Extract the [X, Y] coordinate from the center of the cell holding the provided text.  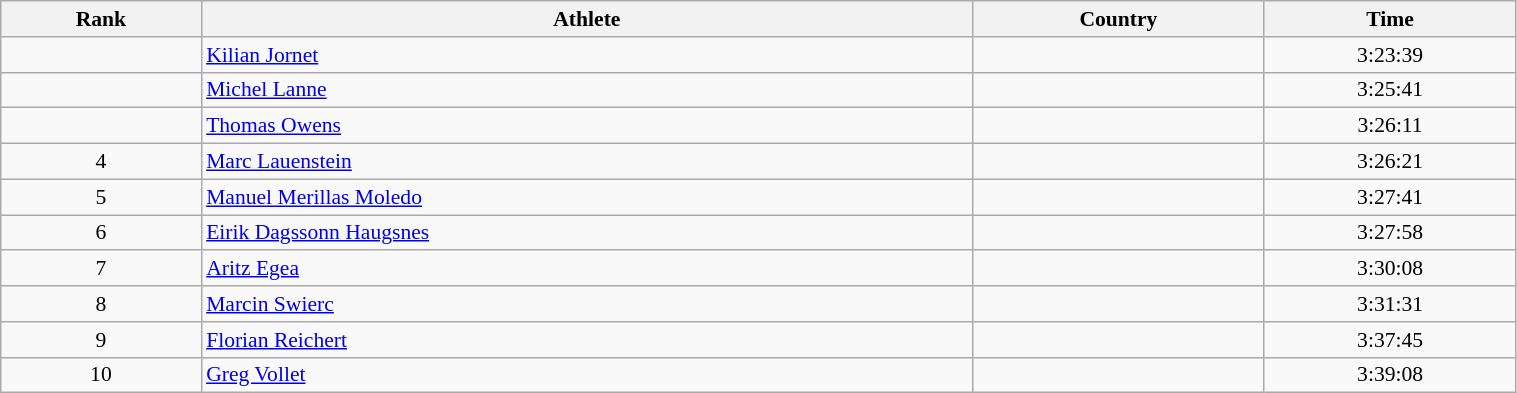
3:30:08 [1390, 269]
Aritz Egea [587, 269]
3:23:39 [1390, 55]
Eirik Dagssonn Haugsnes [587, 233]
5 [101, 197]
Michel Lanne [587, 90]
Time [1390, 19]
Florian Reichert [587, 340]
3:26:21 [1390, 162]
4 [101, 162]
Marc Lauenstein [587, 162]
3:27:41 [1390, 197]
Manuel Merillas Moledo [587, 197]
Country [1119, 19]
Athlete [587, 19]
3:27:58 [1390, 233]
7 [101, 269]
6 [101, 233]
3:37:45 [1390, 340]
9 [101, 340]
Thomas Owens [587, 126]
Marcin Swierc [587, 304]
Kilian Jornet [587, 55]
3:26:11 [1390, 126]
3:39:08 [1390, 375]
3:31:31 [1390, 304]
Greg Vollet [587, 375]
10 [101, 375]
3:25:41 [1390, 90]
8 [101, 304]
Rank [101, 19]
